Capture the cell that displays the provided text and extract its [x, y] central coordinate. 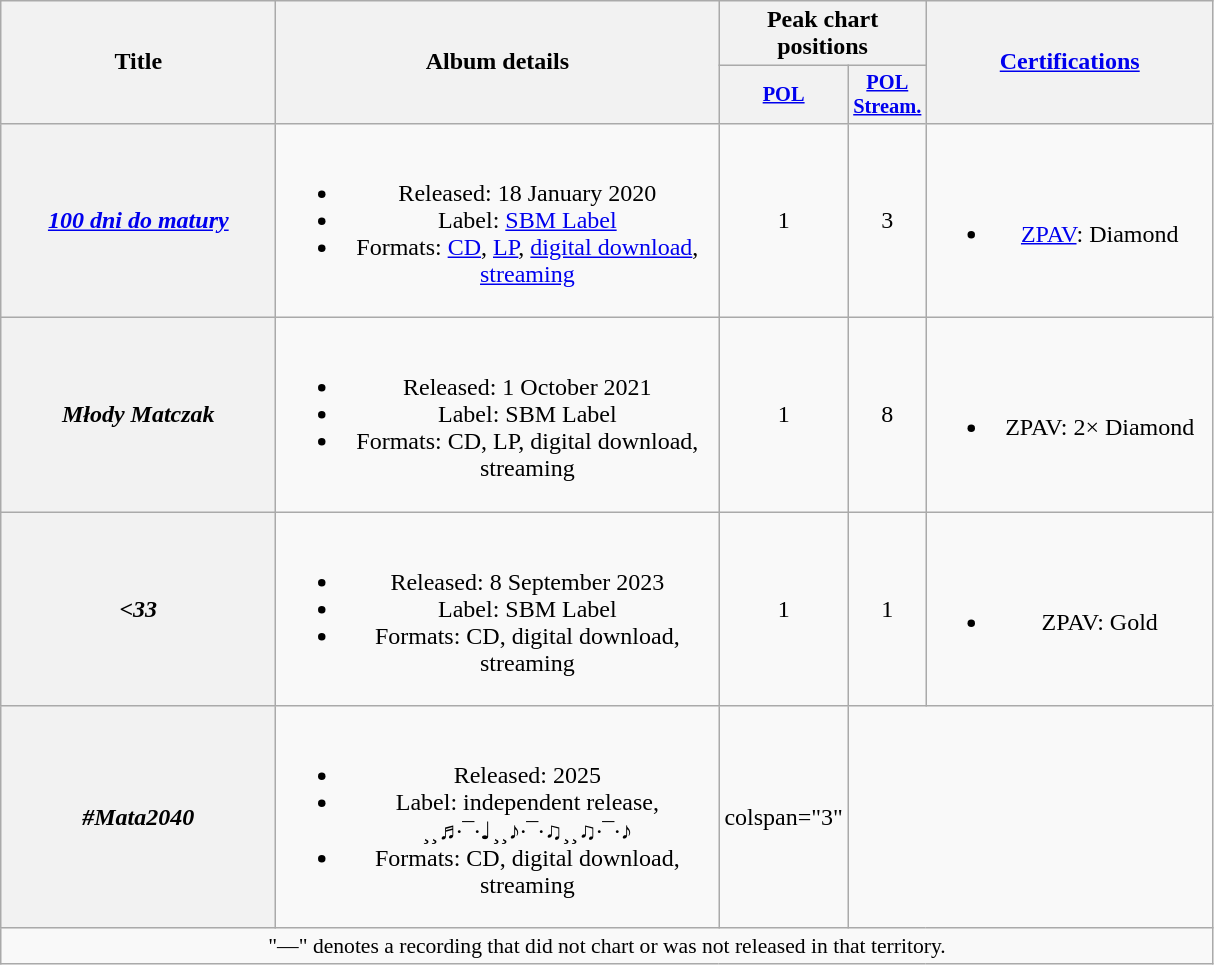
Certifications [1070, 62]
Released: 2025Label: independent release, ¸¸♬·¯·♩¸¸♪·¯·♫¸¸♫·¯·♪Formats: CD, digital download, streaming [498, 818]
8 [887, 415]
#Mata2040 [138, 818]
ZPAV: 2× Diamond [1070, 415]
3 [887, 220]
Peak chart positions [822, 34]
Album details [498, 62]
Released: 8 September 2023Label: SBM LabelFormats: CD, digital download, streaming [498, 609]
Title [138, 62]
100 dni do matury [138, 220]
ZPAV: Diamond [1070, 220]
Młody Matczak [138, 415]
Released: 1 October 2021Label: SBM LabelFormats: CD, LP, digital download, streaming [498, 415]
"—" denotes a recording that did not chart or was not released in that territory. [608, 946]
colspan="3" [784, 818]
ZPAV: Gold [1070, 609]
POLStream. [887, 95]
Released: 18 January 2020Label: SBM LabelFormats: CD, LP, digital download, streaming [498, 220]
<33 [138, 609]
POL [784, 95]
